Output the (x, y) coordinate of the center of the cell containing the given text.  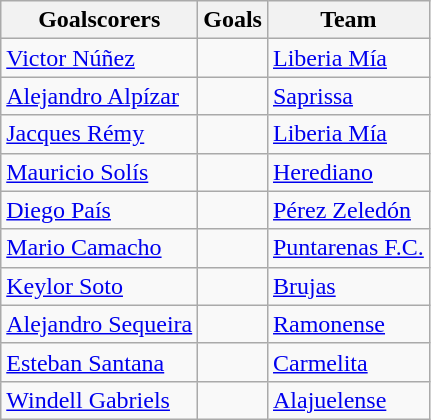
Pérez Zeledón (348, 210)
Herediano (348, 172)
Goals (233, 20)
Team (348, 20)
Alejandro Sequeira (100, 324)
Victor Núñez (100, 58)
Ramonense (348, 324)
Mauricio Solís (100, 172)
Carmelita (348, 362)
Alejandro Alpízar (100, 96)
Windell Gabriels (100, 400)
Esteban Santana (100, 362)
Alajuelense (348, 400)
Brujas (348, 286)
Mario Camacho (100, 248)
Goalscorers (100, 20)
Saprissa (348, 96)
Puntarenas F.C. (348, 248)
Keylor Soto (100, 286)
Diego País (100, 210)
Jacques Rémy (100, 134)
